Search for the cell housing the specified text and yield its [X, Y] center coordinate. 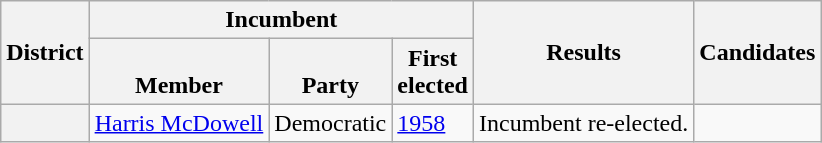
Party [330, 72]
Democratic [330, 123]
Firstelected [433, 72]
Incumbent [281, 20]
Incumbent re-elected. [583, 123]
Member [179, 72]
Results [583, 52]
Harris McDowell [179, 123]
Candidates [758, 52]
1958 [433, 123]
District [45, 52]
